For the text-containing cell, return its midpoint in [X, Y] coordinate format. 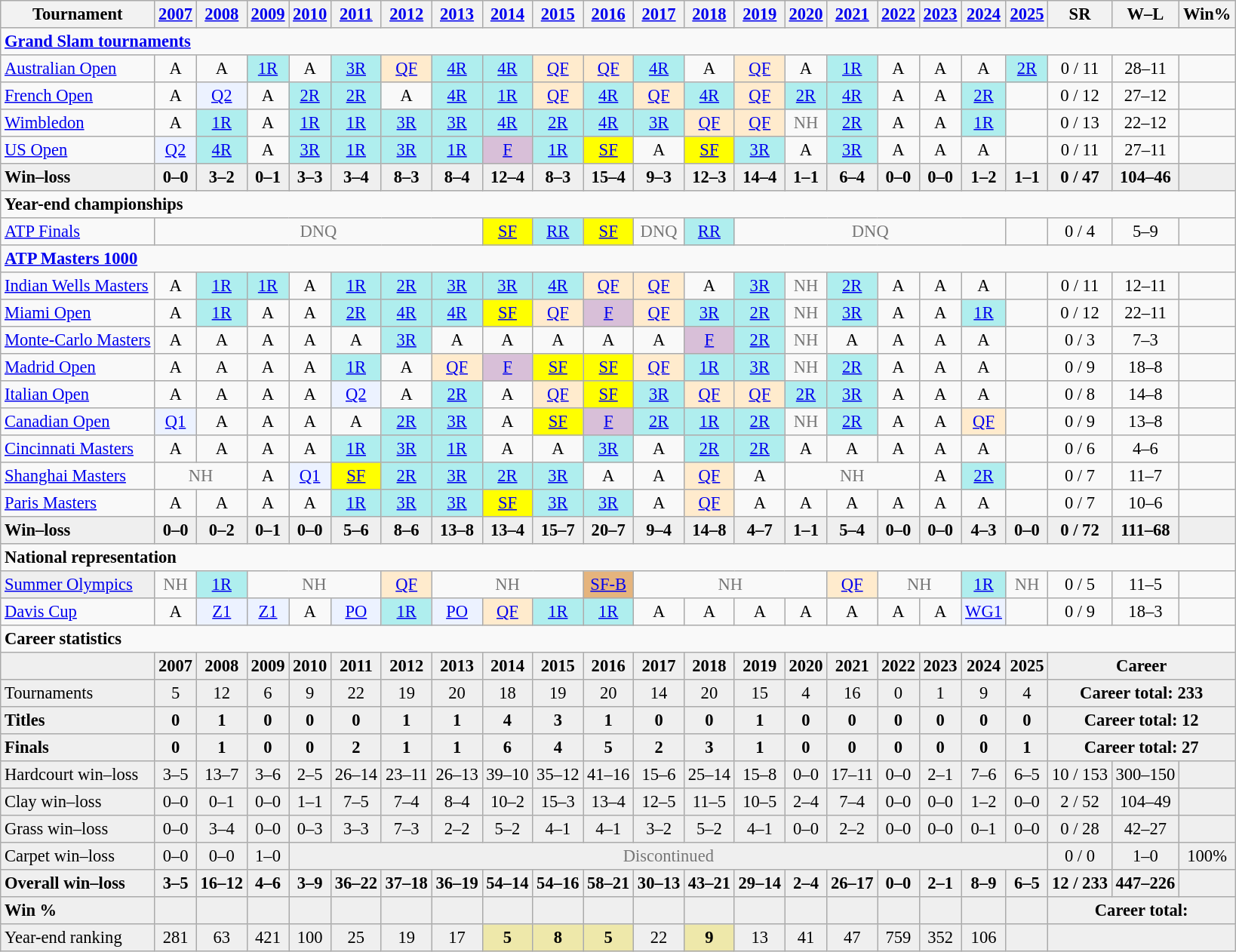
28–11 [1145, 69]
0 / 3 [1080, 340]
Finals [78, 748]
15–6 [660, 775]
French Open [78, 96]
0 / 47 [1080, 177]
12–5 [660, 802]
Tournament [78, 14]
15–4 [608, 177]
4–7 [759, 530]
Career statistics [618, 639]
Career [1142, 666]
14–4 [759, 177]
17–11 [853, 775]
10 / 153 [1080, 775]
5–9 [1145, 232]
3–6 [268, 775]
Titles [78, 720]
Tournaments [78, 693]
352 [940, 938]
9–3 [660, 177]
0 / 13 [1080, 123]
4–3 [984, 530]
2 / 52 [1080, 802]
0–2 [222, 530]
WG1 [984, 612]
41–16 [608, 775]
Davis Cup [78, 612]
Discontinued [669, 856]
Career total: [1142, 911]
12–11 [1145, 286]
Cincinnati Masters [78, 449]
18 [507, 693]
Hardcourt win–loss [78, 775]
13–7 [222, 775]
Monte-Carlo Masters [78, 340]
15–8 [759, 775]
11–7 [1145, 476]
0 / 28 [1080, 829]
National representation [618, 557]
SF-B [608, 585]
Shanghai Masters [78, 476]
Career total: 12 [1142, 720]
Carpet win–loss [78, 856]
7–5 [356, 802]
9–4 [660, 530]
281 [176, 938]
8 [558, 938]
W–L [1145, 14]
300–150 [1145, 775]
35–12 [558, 775]
Win % [78, 911]
43–21 [709, 883]
SR [1080, 14]
421 [268, 938]
5–6 [356, 530]
Win% [1207, 14]
54–16 [558, 883]
54–14 [507, 883]
10–5 [759, 802]
10–2 [507, 802]
Clay win–loss [78, 802]
111–68 [1145, 530]
36–19 [457, 883]
7–6 [984, 775]
US Open [78, 150]
25–14 [709, 775]
3–9 [310, 883]
Indian Wells Masters [78, 286]
13 [759, 938]
106 [984, 938]
27–11 [1145, 150]
Year-end championships [618, 204]
26–17 [853, 883]
14 [660, 693]
23–11 [406, 775]
6–4 [853, 177]
47 [853, 938]
17 [457, 938]
Career total: 233 [1142, 693]
0 / 8 [1080, 395]
42–27 [1145, 829]
15–7 [558, 530]
Australian Open [78, 69]
16–12 [222, 883]
12–3 [709, 177]
18–8 [1145, 367]
63 [222, 938]
0 / 5 [1080, 585]
18–3 [1145, 612]
100% [1207, 856]
27–12 [1145, 96]
104–46 [1145, 177]
Miami Open [78, 313]
759 [899, 938]
Overall win–loss [78, 883]
Career total: 27 [1142, 748]
0 / 72 [1080, 530]
0–3 [310, 829]
29–14 [759, 883]
20–7 [608, 530]
8–9 [984, 883]
Wimbledon [78, 123]
Grand Slam tournaments [618, 41]
12 [222, 693]
0 / 0 [1080, 856]
22–11 [1145, 313]
26–13 [457, 775]
26–14 [356, 775]
25 [356, 938]
100 [310, 938]
104–49 [1145, 802]
5–4 [853, 530]
ATP Masters 1000 [618, 259]
Madrid Open [78, 367]
ATP Finals [78, 232]
8–6 [406, 530]
39–10 [507, 775]
16 [853, 693]
0 / 4 [1080, 232]
36–22 [356, 883]
15 [759, 693]
Summer Olympics [78, 585]
22–12 [1145, 123]
37–18 [406, 883]
12 / 233 [1080, 883]
2–5 [310, 775]
58–21 [608, 883]
15–3 [558, 802]
0 / 6 [1080, 449]
Canadian Open [78, 422]
447–226 [1145, 883]
12–4 [507, 177]
Grass win–loss [78, 829]
10–6 [1145, 503]
Year-end ranking [78, 938]
41 [806, 938]
Paris Masters [78, 503]
30–13 [660, 883]
Italian Open [78, 395]
